Find where the given text appears and provide that cell's center as (X, Y) coordinate. 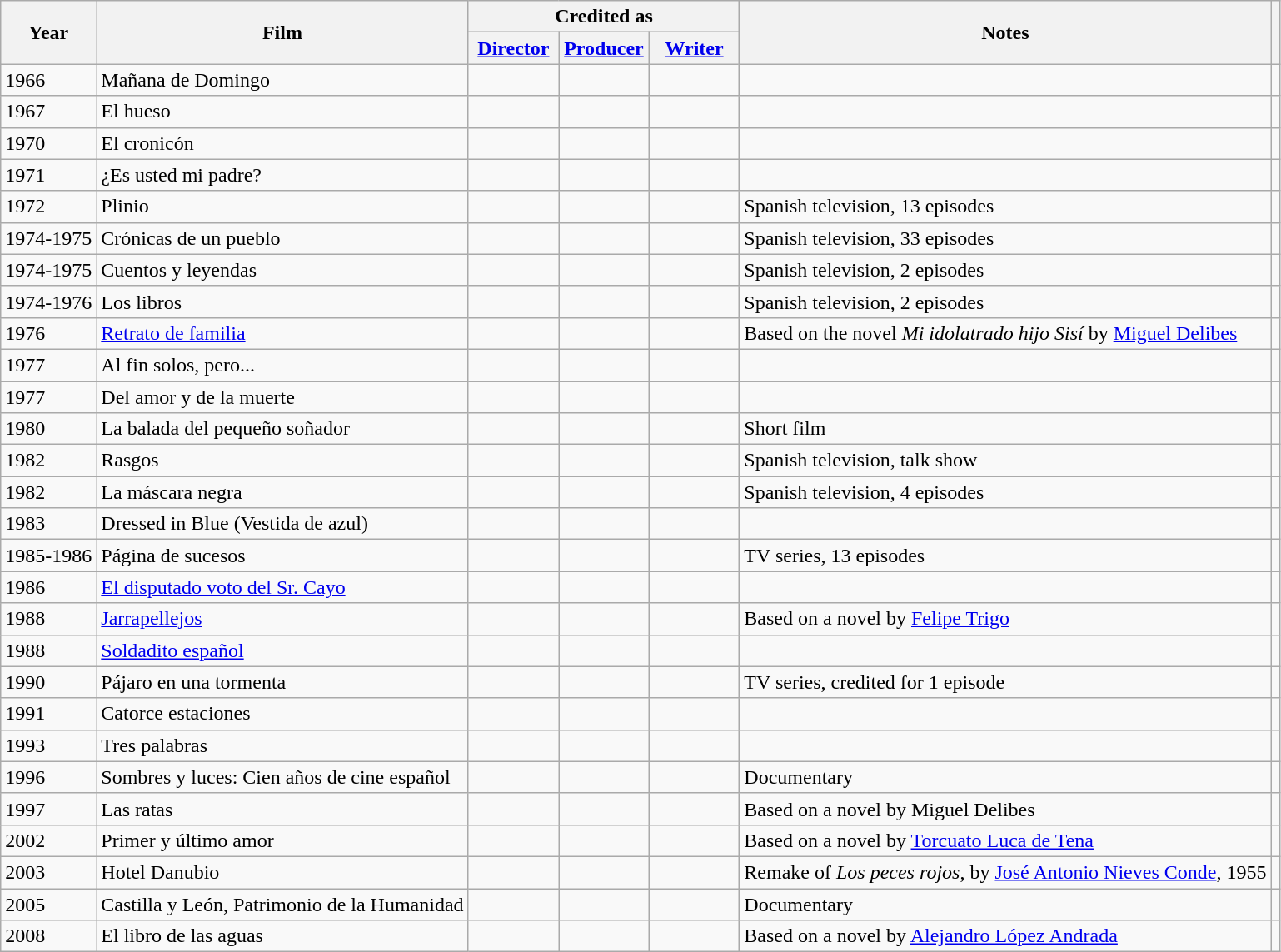
Based on a novel by Felipe Trigo (1005, 619)
1972 (48, 207)
1971 (48, 175)
Writer (695, 48)
Catorce estaciones (282, 714)
TV series, credited for 1 episode (1005, 682)
El libro de las aguas (282, 936)
1967 (48, 112)
Notes (1005, 32)
1970 (48, 143)
Film (282, 32)
1980 (48, 429)
2003 (48, 872)
Crónicas de un pueblo (282, 238)
1993 (48, 745)
Cuentos y leyendas (282, 270)
Primer y último amor (282, 840)
Soldadito español (282, 650)
¿Es usted mi padre? (282, 175)
1983 (48, 524)
Jarrapellejos (282, 619)
Producer (605, 48)
Las ratas (282, 809)
1996 (48, 777)
Spanish television, 33 episodes (1005, 238)
La balada del pequeño soñador (282, 429)
Los libros (282, 302)
Retrato de familia (282, 333)
El hueso (282, 112)
Based on a novel by Miguel Delibes (1005, 809)
1990 (48, 682)
Rasgos (282, 461)
Tres palabras (282, 745)
Spanish television, 4 episodes (1005, 492)
El cronicón (282, 143)
Castilla y León, Patrimonio de la Humanidad (282, 904)
2005 (48, 904)
1991 (48, 714)
Short film (1005, 429)
1985-1986 (48, 556)
1986 (48, 587)
El disputado voto del Sr. Cayo (282, 587)
1966 (48, 80)
Year (48, 32)
La máscara negra (282, 492)
Spanish television, 13 episodes (1005, 207)
2008 (48, 936)
Dressed in Blue (Vestida de azul) (282, 524)
Página de sucesos (282, 556)
Al fin solos, pero... (282, 365)
Spanish television, talk show (1005, 461)
1976 (48, 333)
Plinio (282, 207)
2002 (48, 840)
Based on the novel Mi idolatrado hijo Sisí by Miguel Delibes (1005, 333)
Based on a novel by Torcuato Luca de Tena (1005, 840)
Del amor y de la muerte (282, 397)
Director (513, 48)
1974-1976 (48, 302)
Pájaro en una tormenta (282, 682)
Remake of Los peces rojos, by José Antonio Nieves Conde, 1955 (1005, 872)
Hotel Danubio (282, 872)
Sombres y luces: Cien años de cine español (282, 777)
Credited as (604, 17)
Mañana de Domingo (282, 80)
Based on a novel by Alejandro López Andrada (1005, 936)
1997 (48, 809)
TV series, 13 episodes (1005, 556)
